Return (X, Y) of the center of cell containing provided text 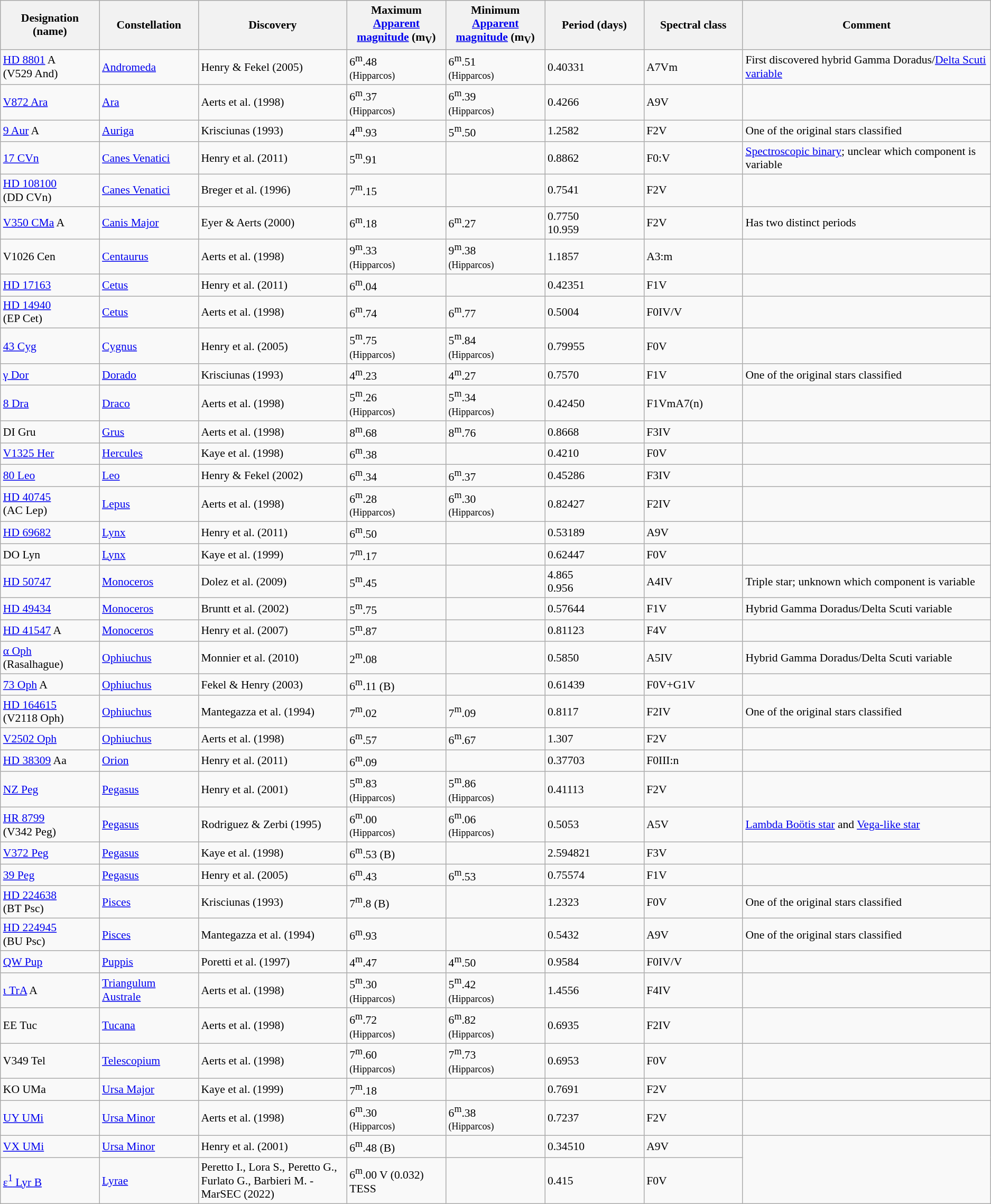
A4IV (693, 582)
8 Dra (50, 403)
4m.27 (496, 374)
Leo (149, 476)
HD 14940(EP Cet) (50, 312)
0.9584 (594, 961)
0.415 (594, 1180)
Ara (149, 103)
0.75574 (594, 875)
6m.48(Hipparcos) (396, 68)
4m.23 (396, 374)
Lambda Boötis star and Vega-like star (866, 825)
Fekel & Henry (2003) (273, 684)
6m.34 (396, 476)
73 Oph A (50, 684)
0.6935 (594, 1026)
7m.8 (B) (396, 902)
HD 50747 (50, 582)
6m.82(Hipparcos) (496, 1026)
Orion (149, 760)
0.5432 (594, 935)
6m.04 (396, 286)
HD 8801 A(V529 And) (50, 68)
5m.75(Hipparcos) (396, 346)
HD 108100(DD CVn) (50, 190)
A5IV (693, 658)
Centaurus (149, 257)
6m.37(Hipparcos) (396, 103)
4m.93 (396, 131)
0.8668 (594, 431)
0.4210 (594, 454)
HD 164615(V2118 Oph) (50, 712)
6m.39(Hipparcos) (496, 103)
6m.77 (496, 312)
0.775010.959 (594, 223)
6m.48 (B) (396, 1146)
0.37703 (594, 760)
6m.74 (396, 312)
Draco (149, 403)
HR 8799(V342 Peg) (50, 825)
Puppis (149, 961)
Discovery (273, 25)
6m.28(Hipparcos) (396, 504)
6m.43 (396, 875)
6m.57 (396, 739)
7m.15 (396, 190)
Henry et al. (2007) (273, 630)
0.8117 (594, 712)
43 Cyg (50, 346)
5m.42(Hipparcos) (496, 990)
0.53189 (594, 533)
UY UMi (50, 1118)
80 Leo (50, 476)
HD 17163 (50, 286)
5m.75 (396, 609)
V1026 Cen (50, 257)
Canis Major (149, 223)
5m.86(Hipparcos) (496, 790)
6m.37 (496, 476)
6m.50 (396, 533)
0.61439 (594, 684)
0.5850 (594, 658)
6m.00 V (0.032) TESS (396, 1180)
A7Vm (693, 68)
5m.34(Hipparcos) (496, 403)
A5V (693, 825)
ε1 Lyr B (50, 1180)
Peretto I., Lora S., Peretto G., Furlato G., Barbieri M. - MarSEC (2022) (273, 1180)
HD 69682 (50, 533)
Poretti et al. (1997) (273, 961)
0.7570 (594, 374)
6m.00(Hipparcos) (396, 825)
Lepus (149, 504)
5m.91 (396, 159)
7m.02 (396, 712)
Dolez et al. (2009) (273, 582)
Andromeda (149, 68)
HD 224945(BU Psc) (50, 935)
1.4556 (594, 990)
1.307 (594, 739)
α Oph(Rasalhague) (50, 658)
0.4266 (594, 103)
Has two distinct periods (866, 223)
0.7541 (594, 190)
4.8650.956 (594, 582)
0.42450 (594, 403)
ι TrA A (50, 990)
0.62447 (594, 554)
EE Tuc (50, 1026)
39 Peg (50, 875)
0.40331 (594, 68)
0.5004 (594, 312)
V2502 Oph (50, 739)
4m.50 (496, 961)
6m.51(Hipparcos) (496, 68)
Triangulum Australe (149, 990)
Lyrae (149, 1180)
QW Pup (50, 961)
5m.84(Hipparcos) (496, 346)
0.57644 (594, 609)
V350 CMa A (50, 223)
9 Aur A (50, 131)
7m.18 (396, 1089)
5m.45 (396, 582)
Henry & Fekel (2002) (273, 476)
Maximum Apparent magnitude (mV) (396, 25)
Monnier et al. (2010) (273, 658)
6m.18 (396, 223)
F0III:n (693, 760)
6m.27 (496, 223)
VX UMi (50, 1146)
17 CVn (50, 159)
6m.53 (496, 875)
Ursa Major (149, 1089)
5m.26(Hipparcos) (396, 403)
HD 40745(AC Lep) (50, 504)
DI Gru (50, 431)
7m.17 (396, 554)
Comment (866, 25)
KO UMa (50, 1089)
First discovered hybrid Gamma Doradus/Delta Scuti variable (866, 68)
A3:m (693, 257)
0.81123 (594, 630)
F4V (693, 630)
6m.09 (396, 760)
0.42351 (594, 286)
Dorado (149, 374)
9m.33(Hipparcos) (396, 257)
Minimum Apparent magnitude (mV) (496, 25)
V349 Tel (50, 1061)
F0V+G1V (693, 684)
HD 38309 Aa (50, 760)
V872 Ara (50, 103)
1.1857 (594, 257)
V1325 Her (50, 454)
Breger et al. (1996) (273, 190)
5m.30(Hipparcos) (396, 990)
6m.06(Hipparcos) (496, 825)
Triple star; unknown which component is variable (866, 582)
Period (days) (594, 25)
6m.38(Hipparcos) (496, 1118)
Auriga (149, 131)
6m.53 (B) (396, 853)
Cygnus (149, 346)
Rodriguez & Zerbi (1995) (273, 825)
8m.76 (496, 431)
1.2323 (594, 902)
6m.11 (B) (396, 684)
1.2582 (594, 131)
HD 41547 A (50, 630)
0.7691 (594, 1089)
6m.67 (496, 739)
HD 49434 (50, 609)
9m.38(Hipparcos) (496, 257)
0.34510 (594, 1146)
HD 224638(BT Psc) (50, 902)
6m.38 (396, 454)
5m.50 (496, 131)
6m.93 (396, 935)
2m.08 (396, 658)
0.5053 (594, 825)
7m.60(Hipparcos) (396, 1061)
0.79955 (594, 346)
0.82427 (594, 504)
DO Lyn (50, 554)
Bruntt et al. (2002) (273, 609)
0.7237 (594, 1118)
5m.83(Hipparcos) (396, 790)
Telescopium (149, 1061)
Designation (name) (50, 25)
F0:V (693, 159)
NZ Peg (50, 790)
V372 Peg (50, 853)
Eyer & Aerts (2000) (273, 223)
7m.09 (496, 712)
0.8862 (594, 159)
Tucana (149, 1026)
Constellation (149, 25)
F4IV (693, 990)
Spectral class (693, 25)
Spectroscopic binary; unclear which component is variable (866, 159)
2.594821 (594, 853)
Henry & Fekel (2005) (273, 68)
6m.72(Hipparcos) (396, 1026)
F3V (693, 853)
0.6953 (594, 1061)
γ Dor (50, 374)
7m.73(Hipparcos) (496, 1061)
0.45286 (594, 476)
4m.47 (396, 961)
0.41113 (594, 790)
Grus (149, 431)
5m.87 (396, 630)
F1VmA7(n) (693, 403)
Hercules (149, 454)
8m.68 (396, 431)
